Search for the cell housing the specified text and yield its [X, Y] center coordinate. 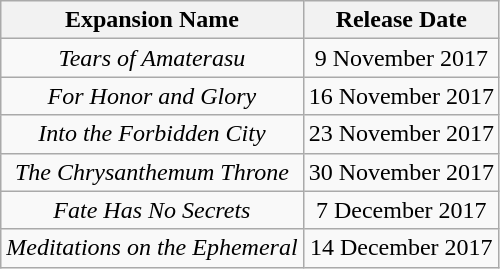
23 November 2017 [401, 134]
Tears of Amaterasu [152, 58]
Meditations on the Ephemeral [152, 248]
30 November 2017 [401, 172]
Into the Forbidden City [152, 134]
16 November 2017 [401, 96]
Fate Has No Secrets [152, 210]
The Chrysanthemum Throne [152, 172]
9 November 2017 [401, 58]
7 December 2017 [401, 210]
Release Date [401, 20]
Expansion Name [152, 20]
14 December 2017 [401, 248]
For Honor and Glory [152, 96]
